From the cell containing the given text, extract its center point as (X, Y) coordinate. 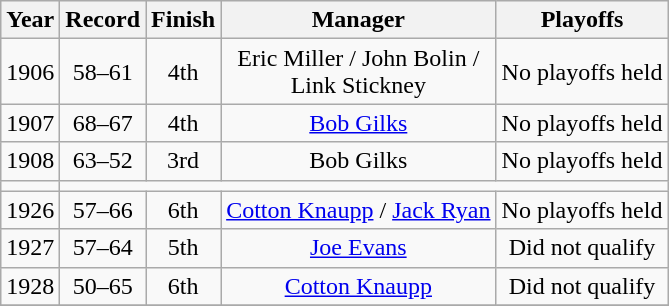
63–52 (103, 161)
Record (103, 20)
1928 (30, 286)
57–64 (103, 248)
58–61 (103, 72)
Playoffs (582, 20)
5th (184, 248)
Manager (358, 20)
1906 (30, 72)
Cotton Knaupp (358, 286)
68–67 (103, 123)
Eric Miller / John Bolin / Link Stickney (358, 72)
50–65 (103, 286)
Finish (184, 20)
Cotton Knaupp / Jack Ryan (358, 210)
1907 (30, 123)
1908 (30, 161)
Year (30, 20)
Joe Evans (358, 248)
1927 (30, 248)
3rd (184, 161)
1926 (30, 210)
57–66 (103, 210)
